Pinpoint the cell where the given text exists, returning its (x, y) midpoint coordinate. 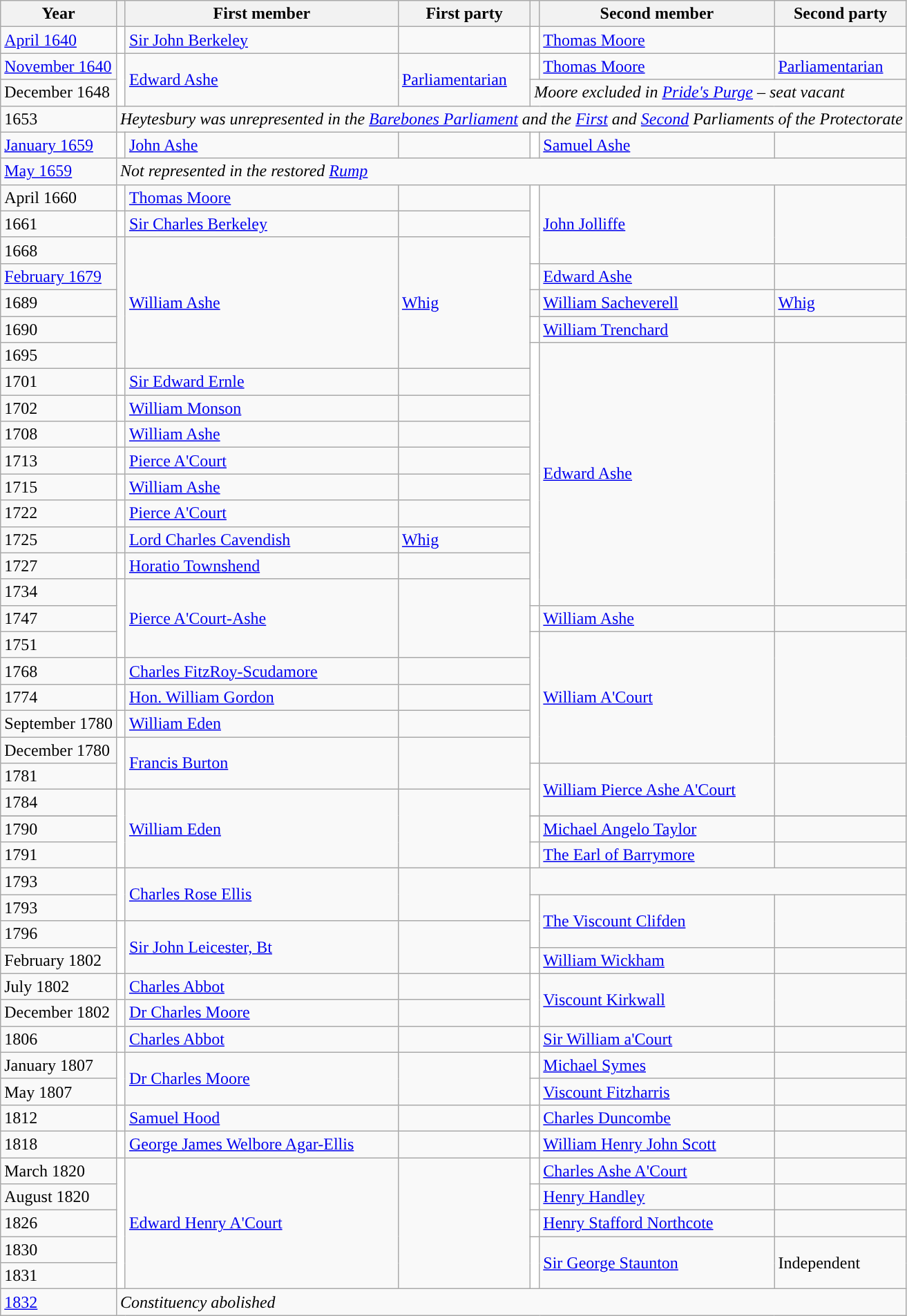
Second party (840, 14)
February 1679 (59, 276)
December 1648 (59, 93)
September 1780 (59, 723)
Horatio Townshend (261, 566)
1701 (59, 382)
Sir Edward Ernle (261, 382)
1713 (59, 461)
Francis Burton (261, 763)
Pierce A'Court-Ashe (261, 618)
1690 (59, 330)
1668 (59, 250)
January 1807 (59, 1065)
Charles FitzRoy-Scudamore (261, 671)
Constituency abolished (511, 1302)
March 1820 (59, 1171)
August 1820 (59, 1197)
Viscount Kirkwall (657, 1000)
1818 (59, 1144)
Second member (657, 14)
1781 (59, 776)
Sir Charles Berkeley (261, 224)
Sir John Berkeley (261, 40)
1768 (59, 671)
John Ashe (261, 145)
December 1780 (59, 750)
Year (59, 14)
The Viscount Clifden (657, 921)
Henry Handley (657, 1197)
William Henry John Scott (657, 1144)
1751 (59, 645)
Henry Stafford Northcote (657, 1223)
January 1659 (59, 145)
1734 (59, 592)
1702 (59, 408)
1689 (59, 303)
William Wickham (657, 960)
Sir George Staunton (657, 1263)
1812 (59, 1118)
1708 (59, 435)
William A'Court (657, 697)
John Jolliffe (657, 224)
Charles Duncombe (657, 1118)
1722 (59, 513)
1806 (59, 1039)
Heytesbury was unrepresented in the Barebones Parliament and the First and Second Parliaments of the Protectorate (511, 119)
Michael Symes (657, 1065)
December 1802 (59, 1013)
1831 (59, 1276)
Lord Charles Cavendish (261, 540)
April 1640 (59, 40)
First member (261, 14)
1715 (59, 487)
1695 (59, 356)
Samuel Hood (261, 1118)
1747 (59, 618)
April 1660 (59, 198)
1653 (59, 119)
Viscount Fitzharris (657, 1091)
Samuel Ashe (657, 145)
1791 (59, 855)
Michael Angelo Taylor (657, 829)
1774 (59, 697)
George James Welbore Agar-Ellis (261, 1144)
William Monson (261, 408)
Not represented in the restored Rump (511, 171)
1830 (59, 1250)
Charles Ashe A'Court (657, 1171)
Edward Henry A'Court (261, 1223)
May 1807 (59, 1091)
William Trenchard (657, 330)
William Sacheverell (657, 303)
William Pierce Ashe A'Court (657, 790)
First party (464, 14)
July 1802 (59, 986)
Independent (840, 1263)
1661 (59, 224)
1784 (59, 803)
Sir John Leicester, Bt (261, 947)
1796 (59, 934)
May 1659 (59, 171)
Sir William a'Court (657, 1039)
1727 (59, 566)
1725 (59, 540)
1832 (59, 1302)
February 1802 (59, 960)
Charles Rose Ellis (261, 895)
November 1640 (59, 66)
Moore excluded in Pride's Purge – seat vacant (718, 93)
1790 (59, 829)
The Earl of Barrymore (657, 855)
1826 (59, 1223)
Hon. William Gordon (261, 697)
